Return (x, y) of the center of cell containing provided text 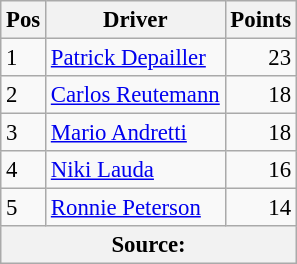
Carlos Reutemann (136, 95)
Points (260, 20)
Niki Lauda (136, 170)
Mario Andretti (136, 133)
5 (24, 208)
3 (24, 133)
16 (260, 170)
Source: (149, 245)
Patrick Depailler (136, 58)
2 (24, 95)
1 (24, 58)
Pos (24, 20)
14 (260, 208)
Ronnie Peterson (136, 208)
4 (24, 170)
Driver (136, 20)
23 (260, 58)
